Locate the cell with the specified text and output its (X, Y) center coordinate. 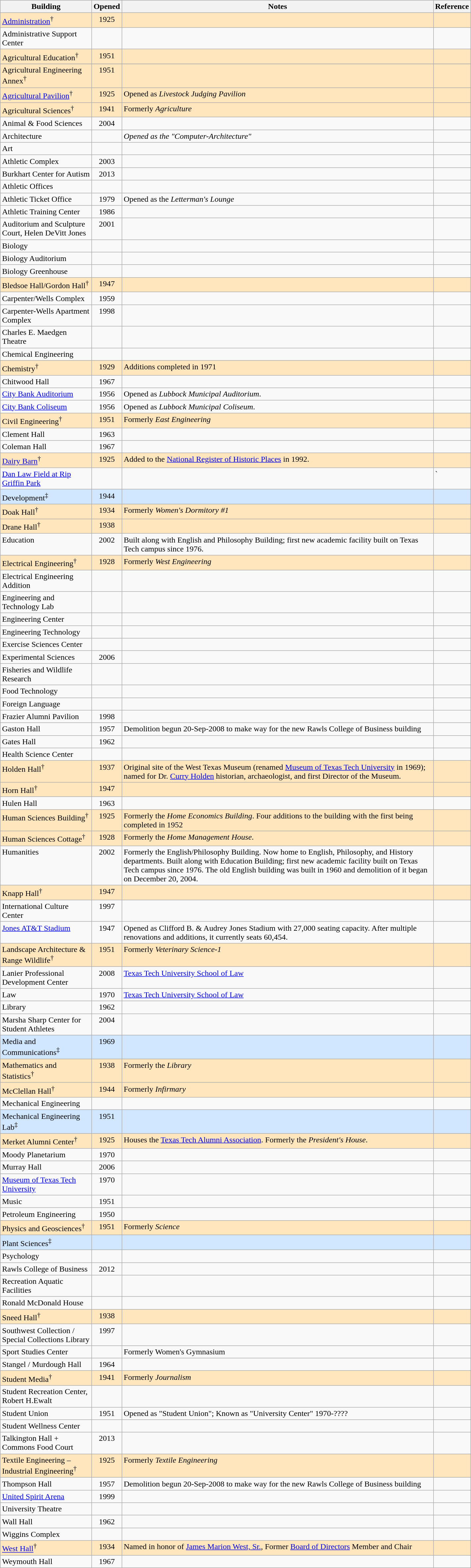
Agricultural Sciences† (46, 110)
Formerly the Library (278, 1071)
University Theatre (46, 1509)
Southwest Collection / Special Collections Library (46, 1335)
West Hall† (46, 1548)
Formerly Infirmary (278, 1090)
Chitwood Hall (46, 382)
Formerly the Home Economics Building. Four additions to the building with the first being completed in 1952 (278, 820)
Museum of Texas Tech University (46, 1184)
Administration† (46, 21)
Civil Engineering† (46, 421)
Human Sciences Building† (46, 820)
Law (46, 995)
1979 (107, 199)
1986 (107, 212)
Biology Greenhouse (46, 271)
Student Recreation Center, Robert H.Ewalt (46, 1396)
Opened (107, 7)
Formerly Veterinary Science-1 (278, 955)
Murray Hall (46, 1167)
Development‡ (46, 497)
Formerly the Home Management House. (278, 839)
` (452, 478)
Burkhart Center for Autism (46, 174)
Chemistry† (46, 368)
Lanier Professional Development Center (46, 978)
Formerly Women's Dormitory #1 (278, 511)
Frazier Alumni Pavilion (46, 716)
Agricultural Engineering Annex† (46, 76)
Textile Engineering – Industrial Engineering† (46, 1466)
McClellan Hall† (46, 1090)
Opened as "Student Union"; Known as "University Center" 1970-???? (278, 1413)
Psychology (46, 1256)
Agricultural Pavilion† (46, 95)
Thompson Hall (46, 1484)
Student Media† (46, 1378)
Talkington Hall + Commons Food Court (46, 1443)
Library (46, 1007)
Dan Law Field at Rip Griffin Park (46, 478)
Knapp Hall† (46, 893)
Opened as the "Computer-Architecture" (278, 136)
Engineering Technology (46, 632)
Biology Auditorium (46, 258)
Charles E. Maedgen Theatre (46, 337)
Architecture (46, 136)
Engineering and Technology Lab (46, 602)
City Bank Auditorium (46, 394)
1969 (107, 1047)
Exercise Sciences Center (46, 645)
1999 (107, 1496)
1950 (107, 1214)
Gates Hall (46, 742)
Humanities (46, 866)
Mechanical Engineering Lab‡ (46, 1122)
Electrical Engineering† (46, 562)
Electrical Engineering Addition (46, 581)
Formerly Textile Engineering (278, 1466)
Athletic Training Center (46, 212)
2008 (107, 978)
Hulen Hall (46, 803)
Plant Sciences‡ (46, 1243)
Animal & Food Sciences (46, 124)
Human Sciences Cottage† (46, 839)
Built along with English and Philosophy Building; first new academic facility built on Texas Tech campus since 1976. (278, 545)
Ronald McDonald House (46, 1303)
Named in honor of James Marion West, Sr., Former Board of Directors Member and Chair (278, 1548)
Clement Hall (46, 434)
Gaston Hall (46, 729)
1929 (107, 368)
Holden Hall† (46, 771)
Bledsoe Hall/Gordon Hall† (46, 285)
Experimental Sciences (46, 657)
Opened as Lubbock Municipal Auditorium. (278, 394)
Food Technology (46, 691)
Building (46, 7)
Additions completed in 1971 (278, 368)
Sneed Hall† (46, 1317)
Added to the National Register of Historic Places in 1992. (278, 460)
Recreation Aquatic Facilities (46, 1286)
Formerly West Engineering (278, 562)
Reference (452, 7)
1964 (107, 1364)
Agricultural Education† (46, 56)
Foreign Language (46, 704)
Media and Communications‡ (46, 1047)
Merket Alumni Center† (46, 1141)
International Culture Center (46, 911)
Education (46, 545)
Wall Hall (46, 1522)
Formerly Science (278, 1228)
Art (46, 149)
Formerly East Engineering (278, 421)
2012 (107, 1269)
Engineering Center (46, 619)
Jones AT&T Stadium (46, 932)
Marsha Sharp Center for Student Athletes (46, 1024)
Drane Hall† (46, 526)
Coleman Hall (46, 447)
2003 (107, 161)
City Bank Coliseum (46, 407)
Formerly Agriculture (278, 110)
Rawls College of Business (46, 1269)
1937 (107, 771)
Administrative Support Center (46, 38)
Stangel / Murdough Hall (46, 1364)
Health Science Center (46, 754)
Petroleum Engineering (46, 1214)
Horn Hall† (46, 790)
Opened as Lubbock Municipal Coliseum. (278, 407)
Weymouth Hall (46, 1562)
2001 (107, 229)
Opened as Clifford B. & Audrey Jones Stadium with 27,000 seating capacity. After multiple renovations and additions, it currently seats 60,454. (278, 932)
Formerly Journalism (278, 1378)
Mathematics and Statistics† (46, 1071)
Moody Planetarium (46, 1155)
Wiggins Complex (46, 1534)
Carpenter/Wells Complex (46, 298)
Dairy Barn† (46, 460)
Opened as the Letterman's Lounge (278, 199)
Athletic Offices (46, 186)
Formerly Women's Gymnasium (278, 1352)
Auditorium and Sculpture Court, Helen DeVitt Jones (46, 229)
Landscape Architecture & Range Wildlife† (46, 955)
Student Wellness Center (46, 1426)
1959 (107, 298)
Opened as Livestock Judging Pavilion (278, 95)
Student Union (46, 1413)
Athletic Complex (46, 161)
Sport Studies Center (46, 1352)
Carpenter-Wells Apartment Complex (46, 315)
Physics and Geosciences† (46, 1228)
Notes (278, 7)
Athletic Ticket Office (46, 199)
Fisheries and Wildlife Research (46, 674)
Chemical Engineering (46, 354)
Houses the Texas Tech Alumni Association. Formerly the President's House. (278, 1141)
Doak Hall† (46, 511)
Music (46, 1201)
Mechanical Engineering (46, 1104)
Biology (46, 246)
United Spirit Arena (46, 1496)
